Locate the cell with the specified text and output its (x, y) center coordinate. 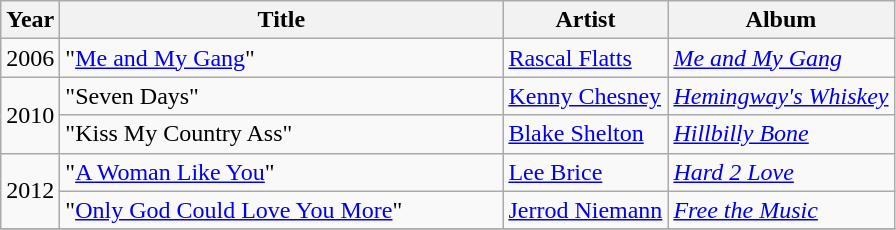
Free the Music (781, 210)
Kenny Chesney (586, 96)
Rascal Flatts (586, 58)
2012 (30, 191)
Hard 2 Love (781, 172)
"A Woman Like You" (282, 172)
Title (282, 20)
Artist (586, 20)
Lee Brice (586, 172)
"Kiss My Country Ass" (282, 134)
Blake Shelton (586, 134)
Me and My Gang (781, 58)
2010 (30, 115)
"Seven Days" (282, 96)
Hillbilly Bone (781, 134)
"Only God Could Love You More" (282, 210)
"Me and My Gang" (282, 58)
Hemingway's Whiskey (781, 96)
2006 (30, 58)
Jerrod Niemann (586, 210)
Year (30, 20)
Album (781, 20)
